Pinpoint the cell where the given text exists, returning its (X, Y) midpoint coordinate. 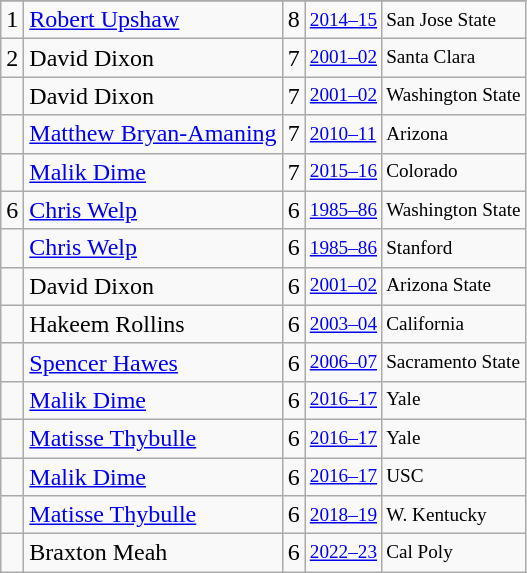
Robert Upshaw (153, 20)
2010–11 (343, 134)
2022–23 (343, 553)
Sacramento State (454, 362)
1 (12, 20)
Stanford (454, 248)
2 (12, 58)
2014–15 (343, 20)
San Jose State (454, 20)
USC (454, 477)
2018–19 (343, 515)
Spencer Hawes (153, 362)
2015–16 (343, 172)
Arizona (454, 134)
Santa Clara (454, 58)
Cal Poly (454, 553)
W. Kentucky (454, 515)
8 (294, 20)
2006–07 (343, 362)
Hakeem Rollins (153, 324)
2003–04 (343, 324)
Matthew Bryan-Amaning (153, 134)
Colorado (454, 172)
Arizona State (454, 286)
Braxton Meah (153, 553)
California (454, 324)
